Extract the [x, y] coordinate from the center of the cell holding the provided text.  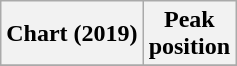
Peakposition [189, 34]
Chart (2019) [72, 34]
